Scan for the cell matching the given text and deliver its [X, Y] coordinate at center. 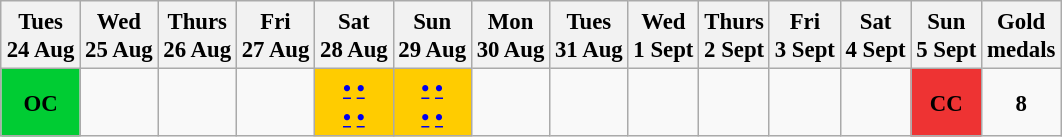
CC [946, 102]
Mon30 Aug [510, 35]
Tues31 Aug [589, 35]
Sun5 Sept [946, 35]
Wed1 Sept [664, 35]
Tues24 Aug [40, 35]
Thurs26 Aug [197, 35]
Sat4 Sept [876, 35]
8 [1022, 102]
Sat28 Aug [354, 35]
Fri3 Sept [804, 35]
Wed25 Aug [119, 35]
OC [40, 102]
Goldmedals [1022, 35]
Sun29 Aug [432, 35]
Thurs2 Sept [734, 35]
Fri27 Aug [275, 35]
